Extract the [X, Y] coordinate from the center of the cell holding the provided text.  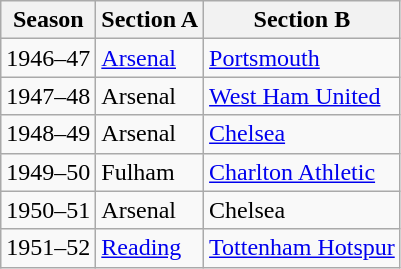
Section A [150, 20]
Section B [302, 20]
1949–50 [48, 172]
1947–48 [48, 96]
1948–49 [48, 134]
Fulham [150, 172]
Tottenham Hotspur [302, 248]
1951–52 [48, 248]
1946–47 [48, 58]
Season [48, 20]
Charlton Athletic [302, 172]
Portsmouth [302, 58]
West Ham United [302, 96]
1950–51 [48, 210]
Reading [150, 248]
